Return [x, y] of the center of cell containing provided text 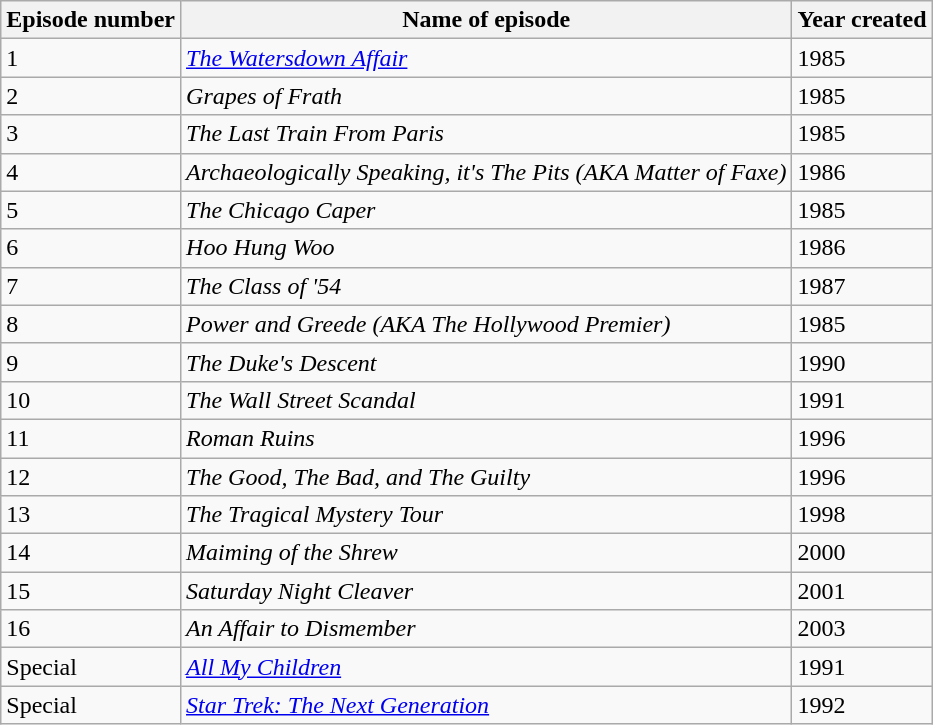
7 [91, 286]
Grapes of Frath [486, 96]
All My Children [486, 667]
6 [91, 248]
Power and Greede (AKA The Hollywood Premier) [486, 324]
1992 [862, 705]
1990 [862, 362]
The Chicago Caper [486, 210]
An Affair to Dismember [486, 629]
15 [91, 591]
2000 [862, 553]
2003 [862, 629]
3 [91, 134]
1987 [862, 286]
10 [91, 400]
2001 [862, 591]
Hoo Hung Woo [486, 248]
Archaeologically Speaking, it's The Pits (AKA Matter of Faxe) [486, 172]
Name of episode [486, 20]
The Class of '54 [486, 286]
Saturday Night Cleaver [486, 591]
11 [91, 438]
Roman Ruins [486, 438]
1998 [862, 515]
13 [91, 515]
Maiming of the Shrew [486, 553]
The Duke's Descent [486, 362]
The Watersdown Affair [486, 58]
Star Trek: The Next Generation [486, 705]
16 [91, 629]
The Tragical Mystery Tour [486, 515]
2 [91, 96]
Episode number [91, 20]
The Last Train From Paris [486, 134]
The Wall Street Scandal [486, 400]
4 [91, 172]
14 [91, 553]
12 [91, 477]
Year created [862, 20]
5 [91, 210]
The Good, The Bad, and The Guilty [486, 477]
8 [91, 324]
1 [91, 58]
9 [91, 362]
